Find where the given text appears and provide that cell's center as [x, y] coordinate. 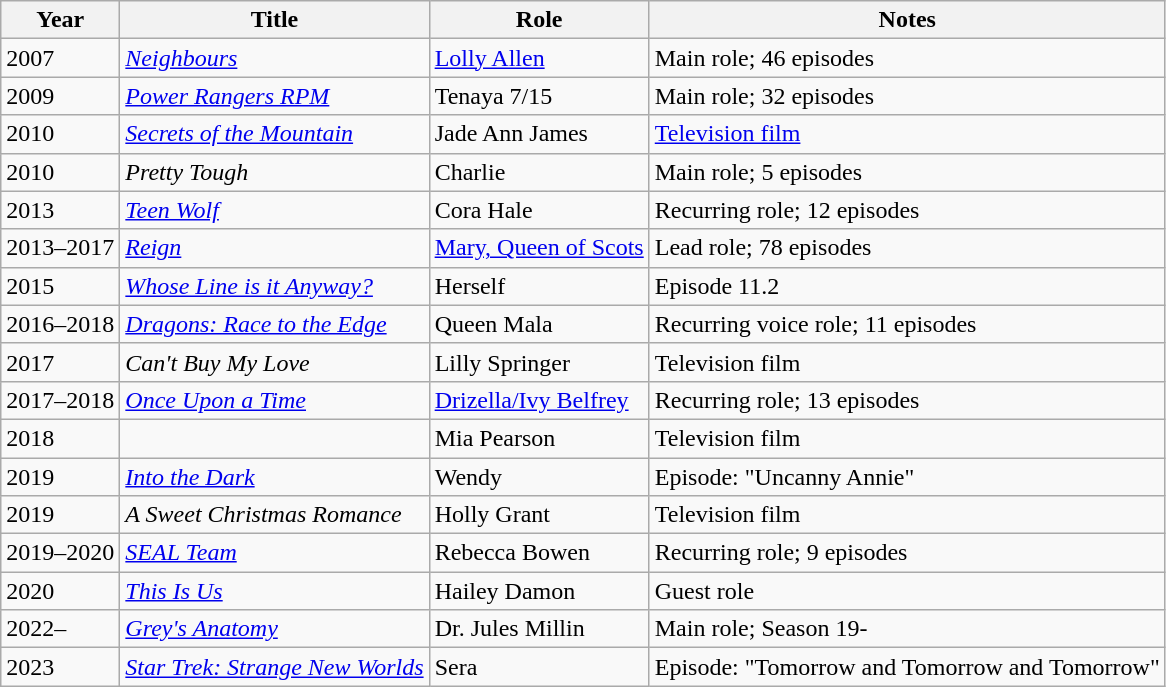
Pretty Tough [274, 172]
Herself [539, 286]
Main role; 5 episodes [907, 172]
2007 [60, 58]
Episode: "Tomorrow and Tomorrow and Tomorrow" [907, 667]
2017–2018 [60, 400]
Grey's Anatomy [274, 629]
2013–2017 [60, 248]
Into the Dark [274, 477]
Title [274, 20]
2009 [60, 96]
Role [539, 20]
Main role; 46 episodes [907, 58]
Lilly Springer [539, 362]
Neighbours [274, 58]
SEAL Team [274, 553]
Main role; 32 episodes [907, 96]
Teen Wolf [274, 210]
Notes [907, 20]
Jade Ann James [539, 134]
Recurring role; 12 episodes [907, 210]
Mia Pearson [539, 438]
2022– [60, 629]
Dragons: Race to the Edge [274, 324]
Whose Line is it Anyway? [274, 286]
Recurring voice role; 11 episodes [907, 324]
Sera [539, 667]
2019–2020 [60, 553]
2023 [60, 667]
Drizella/Ivy Belfrey [539, 400]
Dr. Jules Millin [539, 629]
Guest role [907, 591]
Power Rangers RPM [274, 96]
This Is Us [274, 591]
Recurring role; 13 episodes [907, 400]
2018 [60, 438]
Rebecca Bowen [539, 553]
Once Upon a Time [274, 400]
2016–2018 [60, 324]
Episode 11.2 [907, 286]
2020 [60, 591]
Lead role; 78 episodes [907, 248]
Queen Mala [539, 324]
Hailey Damon [539, 591]
Mary, Queen of Scots [539, 248]
Reign [274, 248]
2017 [60, 362]
Star Trek: Strange New Worlds [274, 667]
Wendy [539, 477]
2015 [60, 286]
Charlie [539, 172]
Can't Buy My Love [274, 362]
A Sweet Christmas Romance [274, 515]
Secrets of the Mountain [274, 134]
Main role; Season 19- [907, 629]
Recurring role; 9 episodes [907, 553]
Tenaya 7/15 [539, 96]
Holly Grant [539, 515]
2013 [60, 210]
Lolly Allen [539, 58]
Cora Hale [539, 210]
Episode: "Uncanny Annie" [907, 477]
Year [60, 20]
